From the cell containing the given text, extract its center point as (X, Y) coordinate. 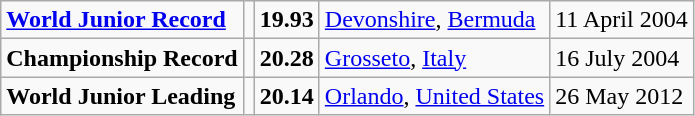
Championship Record (122, 58)
World Junior Record (122, 20)
Devonshire, Bermuda (434, 20)
20.14 (286, 96)
16 July 2004 (622, 58)
20.28 (286, 58)
Grosseto, Italy (434, 58)
19.93 (286, 20)
11 April 2004 (622, 20)
Orlando, United States (434, 96)
World Junior Leading (122, 96)
26 May 2012 (622, 96)
